For the text-containing cell, return its midpoint in (x, y) coordinate format. 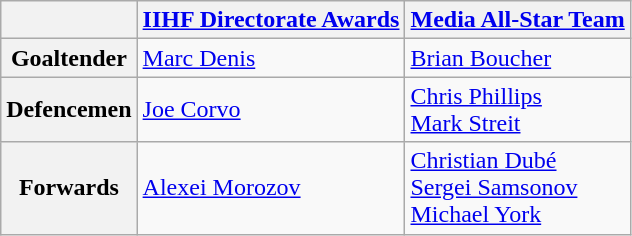
Alexei Morozov (271, 188)
Media All-Star Team (518, 20)
Joe Corvo (271, 110)
Defencemen (69, 110)
Goaltender (69, 58)
Forwards (69, 188)
Chris Phillips Mark Streit (518, 110)
IIHF Directorate Awards (271, 20)
Christian Dubé Sergei Samsonov Michael York (518, 188)
Marc Denis (271, 58)
Brian Boucher (518, 58)
